Search for the cell housing the specified text and yield its [x, y] center coordinate. 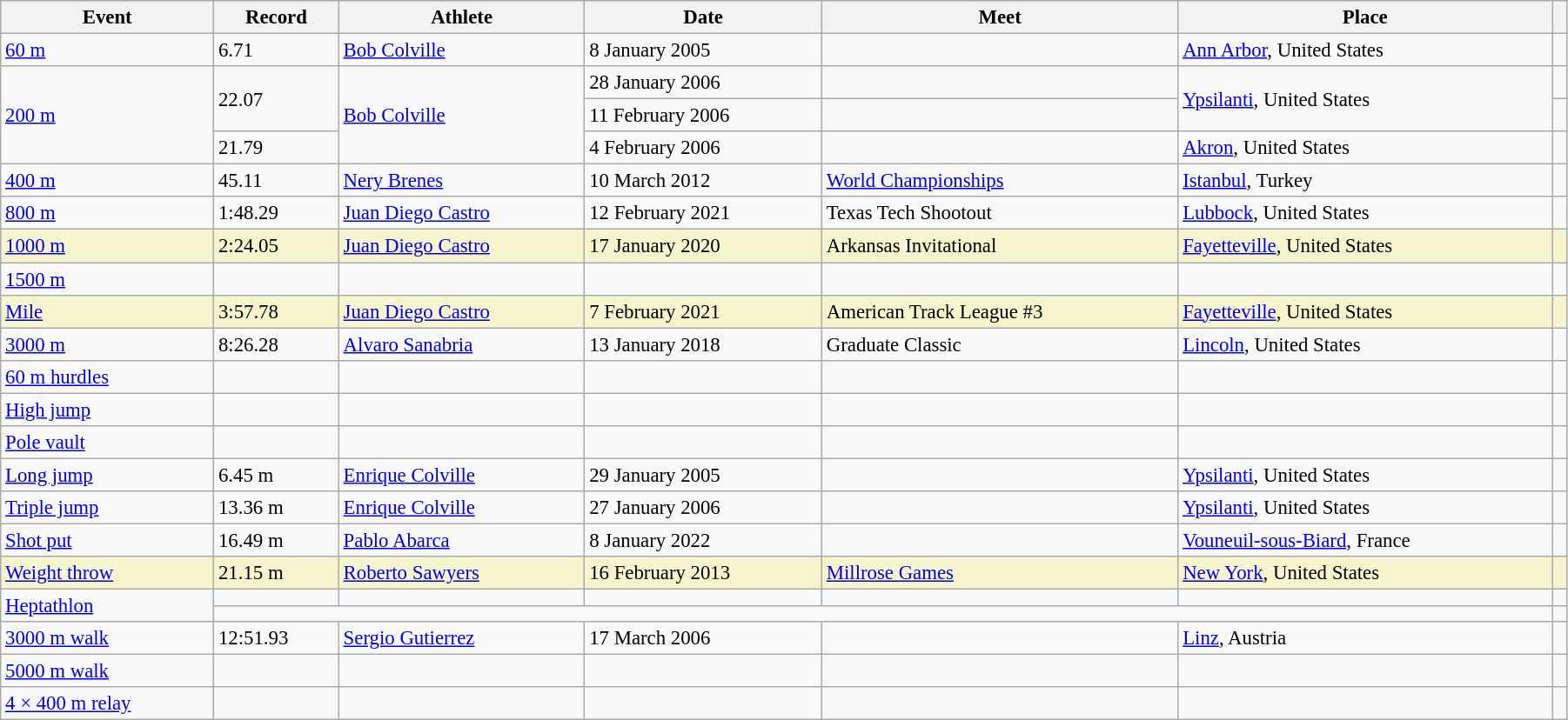
Long jump [108, 475]
60 m [108, 50]
29 January 2005 [703, 475]
High jump [108, 410]
Athlete [461, 17]
16.49 m [277, 540]
11 February 2006 [703, 116]
2:24.05 [277, 246]
Weight throw [108, 573]
Ann Arbor, United States [1365, 50]
1500 m [108, 279]
5000 m walk [108, 671]
1:48.29 [277, 213]
7 February 2021 [703, 311]
21.79 [277, 148]
Shot put [108, 540]
Sergio Gutierrez [461, 638]
27 January 2006 [703, 508]
17 January 2020 [703, 246]
3000 m [108, 344]
6.71 [277, 50]
Event [108, 17]
22.07 [277, 99]
Graduate Classic [999, 344]
Lincoln, United States [1365, 344]
Record [277, 17]
Vouneuil-sous-Biard, France [1365, 540]
800 m [108, 213]
Pablo Abarca [461, 540]
16 February 2013 [703, 573]
12 February 2021 [703, 213]
200 m [108, 115]
Date [703, 17]
1000 m [108, 246]
6.45 m [277, 475]
45.11 [277, 181]
8 January 2005 [703, 50]
13 January 2018 [703, 344]
12:51.93 [277, 638]
3:57.78 [277, 311]
28 January 2006 [703, 83]
American Track League #3 [999, 311]
3000 m walk [108, 638]
400 m [108, 181]
17 March 2006 [703, 638]
Mile [108, 311]
8:26.28 [277, 344]
Roberto Sawyers [461, 573]
Meet [999, 17]
Texas Tech Shootout [999, 213]
21.15 m [277, 573]
4 February 2006 [703, 148]
Pole vault [108, 443]
Millrose Games [999, 573]
New York, United States [1365, 573]
60 m hurdles [108, 377]
World Championships [999, 181]
Istanbul, Turkey [1365, 181]
Alvaro Sanabria [461, 344]
Heptathlon [108, 606]
Triple jump [108, 508]
13.36 m [277, 508]
8 January 2022 [703, 540]
Akron, United States [1365, 148]
Arkansas Invitational [999, 246]
10 March 2012 [703, 181]
Linz, Austria [1365, 638]
Nery Brenes [461, 181]
4 × 400 m relay [108, 703]
Lubbock, United States [1365, 213]
Place [1365, 17]
